Return (X, Y) of the center of cell containing provided text 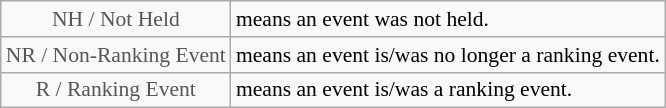
R / Ranking Event (116, 90)
means an event is/was no longer a ranking event. (448, 55)
NR / Non-Ranking Event (116, 55)
means an event was not held. (448, 19)
NH / Not Held (116, 19)
means an event is/was a ranking event. (448, 90)
